Locate the cell with the specified text and output its (x, y) center coordinate. 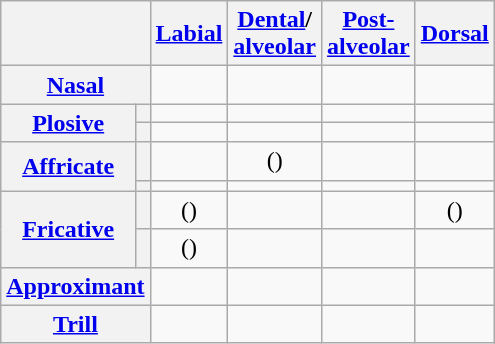
Post-alveolar (369, 34)
Trill (76, 324)
Labial (189, 34)
Approximant (76, 286)
Affricate (68, 166)
Nasal (76, 85)
Dental/alveolar (275, 34)
Dorsal (454, 34)
Fricative (68, 229)
Plosive (68, 123)
